Return (x, y) of the center of cell containing provided text 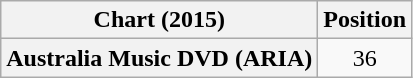
36 (365, 58)
Chart (2015) (160, 20)
Position (365, 20)
Australia Music DVD (ARIA) (160, 58)
